Detect which cell encompasses the target text, then output its [x, y] center coordinate. 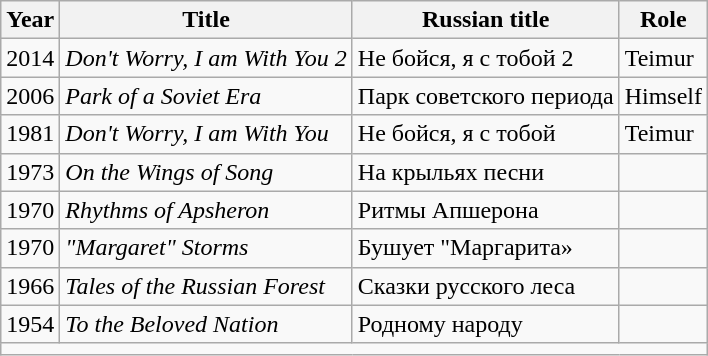
Park of a Soviet Era [206, 96]
Role [663, 20]
Don't Worry, I am With You 2 [206, 58]
1973 [30, 172]
Rhythms of Apsheron [206, 210]
1981 [30, 134]
To the Beloved Nation [206, 324]
Сказки русского леса [486, 286]
На крыльях песни [486, 172]
2006 [30, 96]
Парк советского периода [486, 96]
Title [206, 20]
1954 [30, 324]
Бушует "Маргарита» [486, 248]
On the Wings of Song [206, 172]
Не бойся, я с тобой 2 [486, 58]
Russian title [486, 20]
"Margaret" Storms [206, 248]
Himself [663, 96]
1966 [30, 286]
Tales of the Russian Forest [206, 286]
Year [30, 20]
Ритмы Апшерона [486, 210]
2014 [30, 58]
Don't Worry, I am With You [206, 134]
Родному народу [486, 324]
Не бойся, я с тобой [486, 134]
